Return (x, y) of the center of cell containing provided text 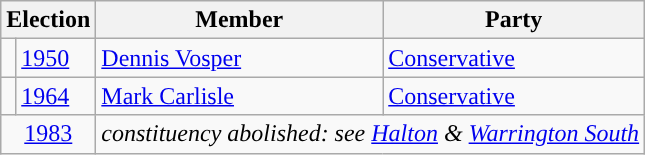
1964 (56, 96)
1950 (56, 58)
Party (514, 20)
1983 (48, 134)
Dennis Vosper (240, 58)
Mark Carlisle (240, 96)
constituency abolished: see Halton & Warrington South (370, 134)
Member (240, 20)
Election (48, 20)
